Return the [X, Y] coordinate for the center point of the cell that contains the specified text.  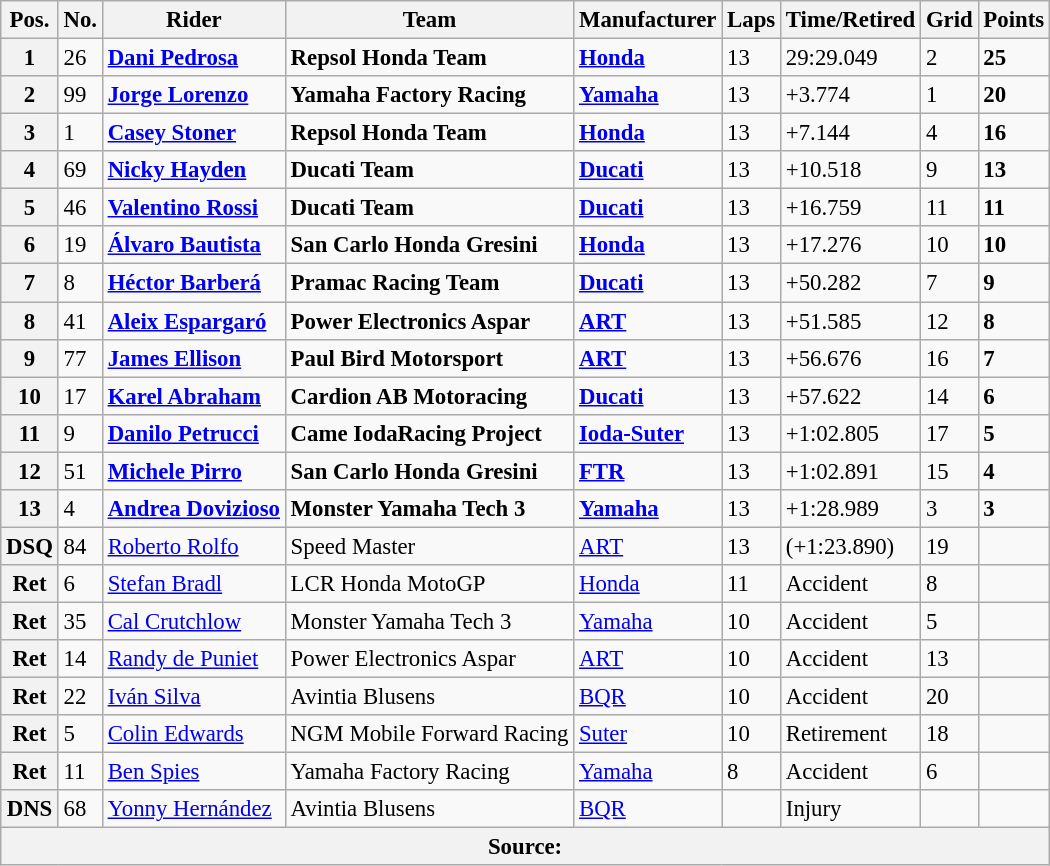
25 [1014, 58]
+10.518 [850, 170]
Points [1014, 20]
35 [80, 621]
Manufacturer [648, 20]
+17.276 [850, 245]
Cardion AB Motoracing [429, 396]
Jorge Lorenzo [194, 95]
+7.144 [850, 133]
15 [950, 471]
99 [80, 95]
NGM Mobile Forward Racing [429, 734]
Came IodaRacing Project [429, 433]
77 [80, 358]
Héctor Barberá [194, 283]
Michele Pirro [194, 471]
Cal Crutchlow [194, 621]
Roberto Rolfo [194, 546]
Iván Silva [194, 697]
Andrea Dovizioso [194, 509]
FTR [648, 471]
Nicky Hayden [194, 170]
Valentino Rossi [194, 208]
Paul Bird Motorsport [429, 358]
Speed Master [429, 546]
Karel Abraham [194, 396]
69 [80, 170]
Danilo Petrucci [194, 433]
Yonny Hernández [194, 809]
LCR Honda MotoGP [429, 584]
26 [80, 58]
Colin Edwards [194, 734]
51 [80, 471]
DNS [30, 809]
DSQ [30, 546]
18 [950, 734]
+3.774 [850, 95]
Dani Pedrosa [194, 58]
Ben Spies [194, 772]
+1:02.891 [850, 471]
Time/Retired [850, 20]
41 [80, 321]
No. [80, 20]
+1:02.805 [850, 433]
Grid [950, 20]
Laps [752, 20]
Stefan Bradl [194, 584]
Randy de Puniet [194, 659]
46 [80, 208]
(+1:23.890) [850, 546]
Casey Stoner [194, 133]
Retirement [850, 734]
Pos. [30, 20]
68 [80, 809]
Álvaro Bautista [194, 245]
+16.759 [850, 208]
Source: [526, 847]
Team [429, 20]
+51.585 [850, 321]
Suter [648, 734]
+56.676 [850, 358]
+57.622 [850, 396]
84 [80, 546]
+1:28.989 [850, 509]
Aleix Espargaró [194, 321]
Injury [850, 809]
Rider [194, 20]
+50.282 [850, 283]
Ioda-Suter [648, 433]
Pramac Racing Team [429, 283]
29:29.049 [850, 58]
22 [80, 697]
James Ellison [194, 358]
